Detect which cell encompasses the target text, then output its (x, y) center coordinate. 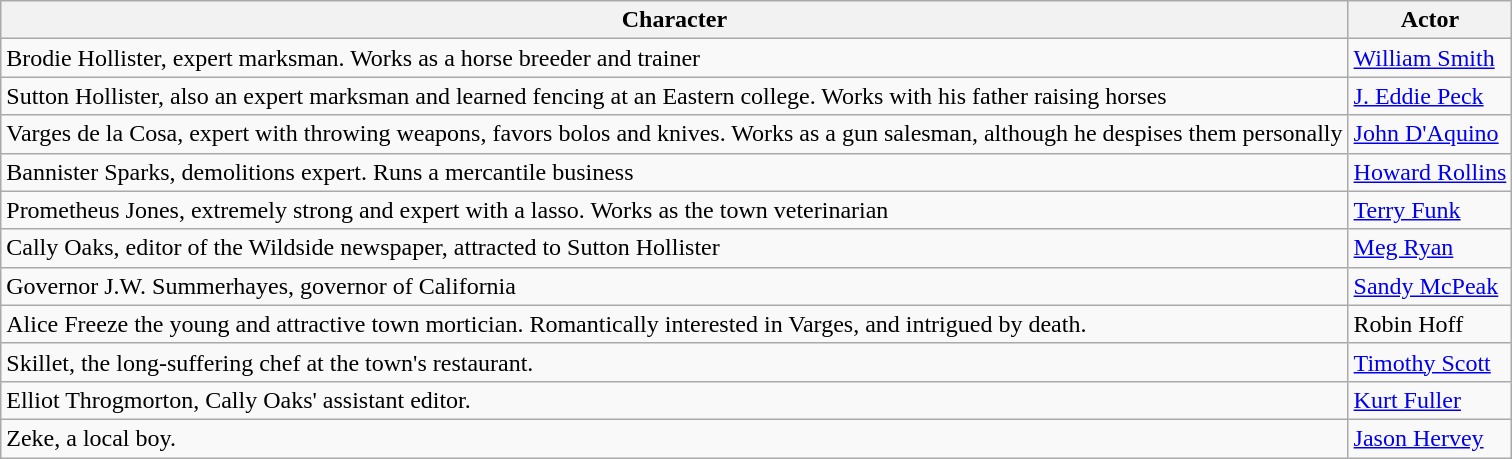
Cally Oaks, editor of the Wildside newspaper, attracted to Sutton Hollister (674, 248)
Skillet, the long-suffering chef at the town's restaurant. (674, 362)
Meg Ryan (1430, 248)
Jason Hervey (1430, 438)
Elliot Throgmorton, Cally Oaks' assistant editor. (674, 400)
Kurt Fuller (1430, 400)
Varges de la Cosa, expert with throwing weapons, favors bolos and knives. Works as a gun salesman, although he despises them personally (674, 134)
Timothy Scott (1430, 362)
Actor (1430, 20)
William Smith (1430, 58)
Bannister Sparks, demolitions expert. Runs a mercantile business (674, 172)
Terry Funk (1430, 210)
John D'Aquino (1430, 134)
J. Eddie Peck (1430, 96)
Alice Freeze the young and attractive town mortician. Romantically interested in Varges, and intrigued by death. (674, 324)
Brodie Hollister, expert marksman. Works as a horse breeder and trainer (674, 58)
Governor J.W. Summerhayes, governor of California (674, 286)
Robin Hoff (1430, 324)
Howard Rollins (1430, 172)
Prometheus Jones, extremely strong and expert with a lasso. Works as the town veterinarian (674, 210)
Zeke, a local boy. (674, 438)
Sutton Hollister, also an expert marksman and learned fencing at an Eastern college. Works with his father raising horses (674, 96)
Character (674, 20)
Sandy McPeak (1430, 286)
